Output the (x, y) coordinate of the center of the cell containing the given text.  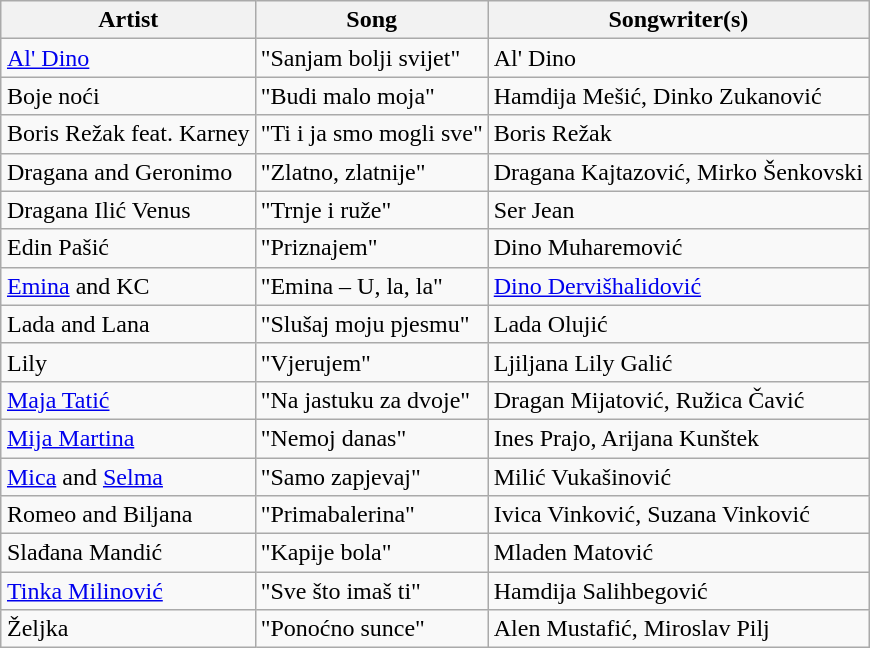
Hamdija Mešić, Dinko Zukanović (678, 96)
Dragan Mijatović, Ružica Čavić (678, 400)
"Na jastuku za dvoje" (372, 400)
"Nemoj danas" (372, 438)
Maja Tatić (128, 400)
Mica and Selma (128, 477)
"Trnje i ruže" (372, 210)
Boje noći (128, 96)
Dragana Kajtazović, Mirko Šenkovski (678, 172)
"Zlatno, zlatnije" (372, 172)
Ljiljana Lily Galić (678, 362)
Song (372, 20)
Željka (128, 629)
Ines Prajo, Arijana Kunštek (678, 438)
"Ti i ja smo mogli sve" (372, 134)
Artist (128, 20)
Dino Dervišhalidović (678, 286)
Songwriter(s) (678, 20)
Tinka Milinović (128, 591)
Romeo and Biljana (128, 515)
"Ponoćno sunce" (372, 629)
Hamdija Salihbegović (678, 591)
"Samo zapjevaj" (372, 477)
Slađana Mandić (128, 553)
"Slušaj moju pjesmu" (372, 324)
Boris Režak (678, 134)
Boris Režak feat. Karney (128, 134)
"Priznajem" (372, 248)
Dragana and Geronimo (128, 172)
"Sanjam bolji svijet" (372, 58)
Lada Olujić (678, 324)
"Vjerujem" (372, 362)
Lada and Lana (128, 324)
Milić Vukašinović (678, 477)
Dragana Ilić Venus (128, 210)
Ser Jean (678, 210)
Ivica Vinković, Suzana Vinković (678, 515)
Mija Martina (128, 438)
Lily (128, 362)
"Kapije bola" (372, 553)
Alen Mustafić, Miroslav Pilj (678, 629)
Emina and KC (128, 286)
"Primabalerina" (372, 515)
Dino Muharemović (678, 248)
Edin Pašić (128, 248)
Mladen Matović (678, 553)
"Emina – U, la, la" (372, 286)
"Budi malo moja" (372, 96)
"Sve što imaš ti" (372, 591)
